Capture the cell that displays the provided text and extract its (x, y) central coordinate. 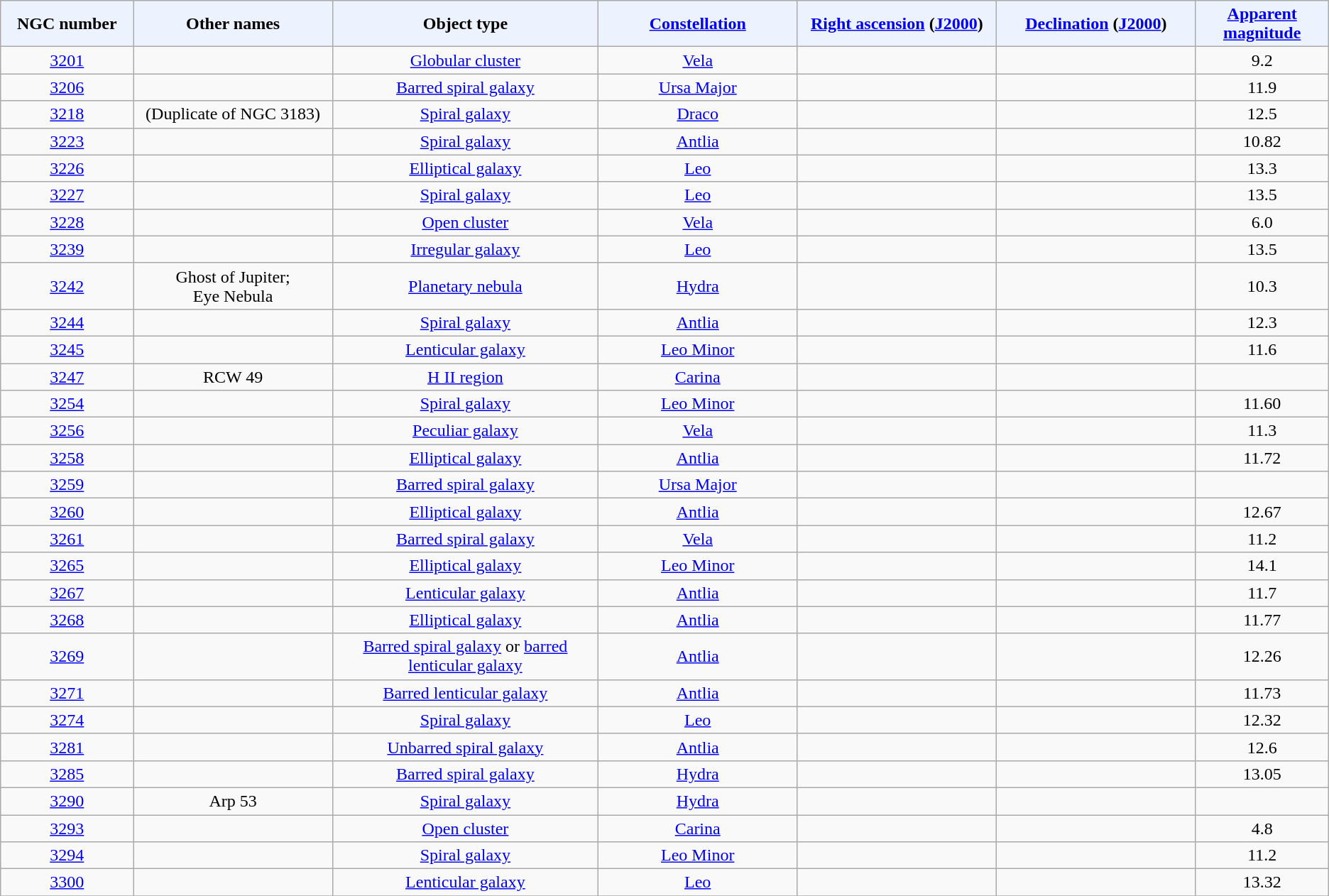
11.7 (1262, 593)
12.26 (1262, 656)
3285 (67, 774)
3244 (67, 322)
Ghost of Jupiter;Eye Nebula (233, 285)
12.32 (1262, 720)
3265 (67, 566)
4.8 (1262, 829)
Irregular galaxy (465, 249)
Apparent magnitude (1262, 24)
Object type (465, 24)
Globular cluster (465, 60)
3293 (67, 829)
13.05 (1262, 774)
Barred spiral galaxy or barred lenticular galaxy (465, 656)
11.77 (1262, 620)
H II region (465, 377)
3223 (67, 141)
3239 (67, 249)
3294 (67, 856)
Declination (J2000) (1096, 24)
Right ascension (J2000) (897, 24)
NGC number (67, 24)
Draco (697, 114)
(Duplicate of NGC 3183) (233, 114)
11.3 (1262, 431)
Planetary nebula (465, 285)
11.6 (1262, 349)
9.2 (1262, 60)
3218 (67, 114)
Other names (233, 24)
3269 (67, 656)
12.6 (1262, 747)
3290 (67, 801)
Barred lenticular galaxy (465, 693)
10.3 (1262, 285)
11.60 (1262, 404)
3245 (67, 349)
3201 (67, 60)
Arp 53 (233, 801)
Unbarred spiral galaxy (465, 747)
3271 (67, 693)
10.82 (1262, 141)
3247 (67, 377)
3226 (67, 168)
12.67 (1262, 512)
3227 (67, 195)
Constellation (697, 24)
3267 (67, 593)
3254 (67, 404)
6.0 (1262, 222)
11.9 (1262, 87)
12.3 (1262, 322)
3258 (67, 458)
RCW 49 (233, 377)
3259 (67, 485)
3300 (67, 883)
Peculiar galaxy (465, 431)
3242 (67, 285)
14.1 (1262, 566)
3256 (67, 431)
11.73 (1262, 693)
11.72 (1262, 458)
13.3 (1262, 168)
3228 (67, 222)
12.5 (1262, 114)
3261 (67, 539)
3268 (67, 620)
3274 (67, 720)
3206 (67, 87)
3260 (67, 512)
3281 (67, 747)
13.32 (1262, 883)
